Output the [X, Y] coordinate of the center of the cell containing the given text.  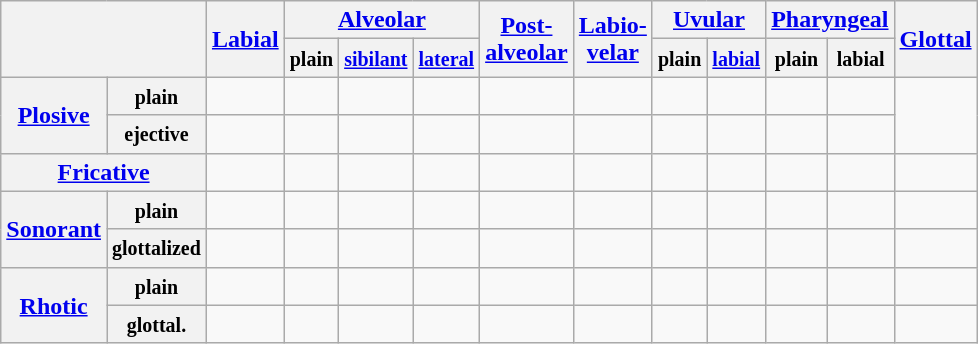
Post-alveolar [527, 39]
Fricative [104, 172]
sibilant [376, 58]
Labio-velar [612, 39]
ejective [156, 134]
Labial [245, 39]
glottal. [156, 324]
Alveolar [382, 20]
Glottal [936, 39]
Pharyngeal [830, 20]
glottalized [156, 248]
Rhotic [54, 305]
Plosive [54, 115]
Sonorant [54, 229]
Uvular [708, 20]
lateral [446, 58]
